For the text-containing cell, return its midpoint in (x, y) coordinate format. 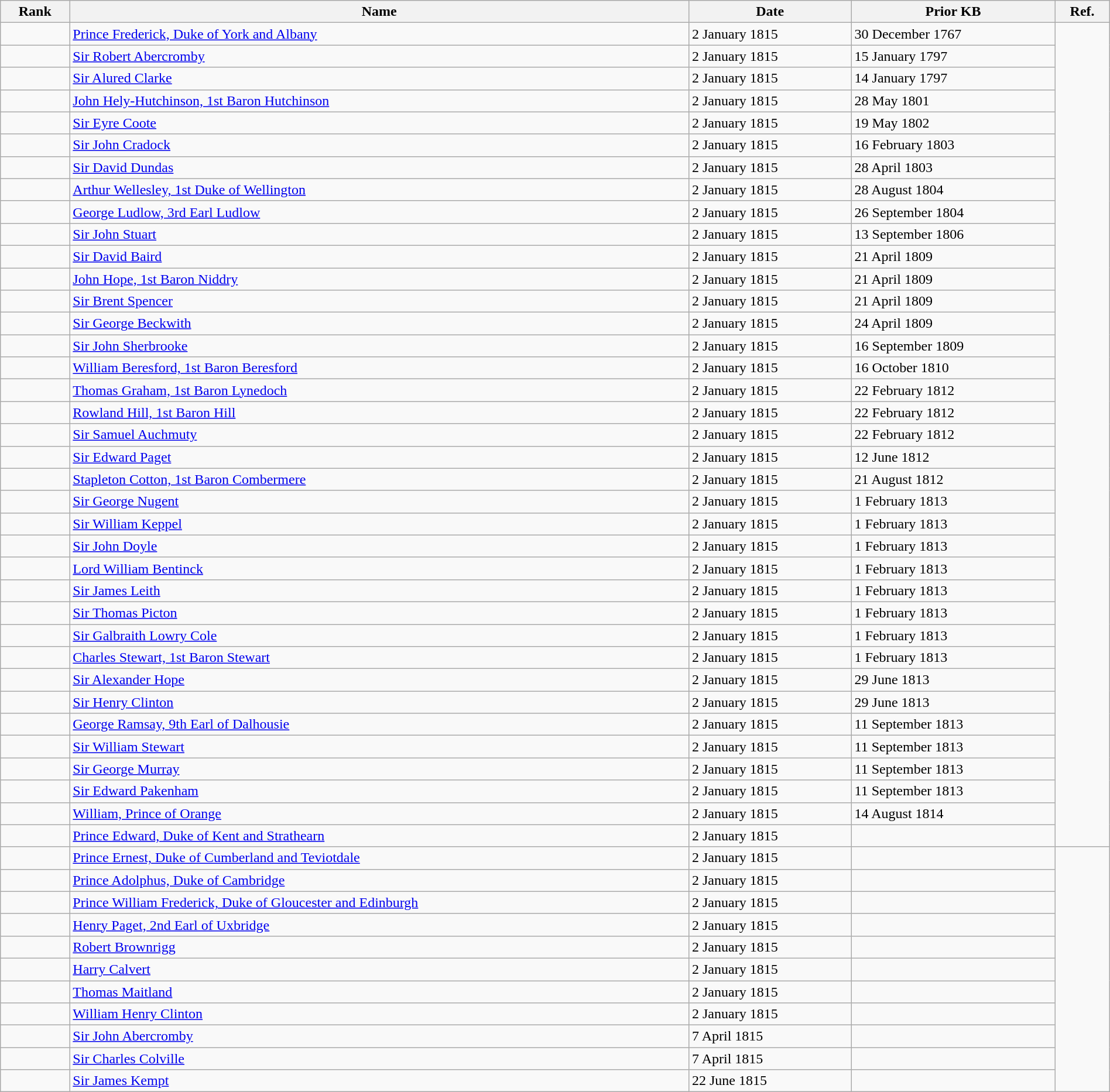
Prince Frederick, Duke of York and Albany (379, 34)
Sir William Stewart (379, 747)
Sir George Nugent (379, 502)
Stapleton Cotton, 1st Baron Combermere (379, 479)
16 September 1809 (953, 346)
14 January 1797 (953, 78)
Sir David Baird (379, 256)
Date (770, 12)
Lord William Bentinck (379, 568)
Prince Adolphus, Duke of Cambridge (379, 880)
Sir John Cradock (379, 145)
Sir James Kempt (379, 1081)
Thomas Graham, 1st Baron Lynedoch (379, 390)
John Hope, 1st Baron Niddry (379, 279)
Prince William Frederick, Duke of Gloucester and Edinburgh (379, 902)
Sir William Keppel (379, 524)
Sir Samuel Auchmuty (379, 435)
Sir Alexander Hope (379, 680)
Prince Edward, Duke of Kent and Strathearn (379, 836)
Sir Alured Clarke (379, 78)
Henry Paget, 2nd Earl of Uxbridge (379, 925)
15 January 1797 (953, 56)
Charles Stewart, 1st Baron Stewart (379, 658)
Sir George Murray (379, 769)
Ref. (1082, 12)
12 June 1812 (953, 457)
Prince Ernest, Duke of Cumberland and Teviotdale (379, 858)
Robert Brownrigg (379, 947)
19 May 1802 (953, 123)
Sir John Stuart (379, 234)
George Ramsay, 9th Earl of Dalhousie (379, 724)
John Hely-Hutchinson, 1st Baron Hutchinson (379, 101)
Name (379, 12)
Sir Charles Colville (379, 1059)
22 June 1815 (770, 1081)
16 February 1803 (953, 145)
Sir Henry Clinton (379, 702)
Sir James Leith (379, 590)
Sir John Sherbrooke (379, 346)
Sir John Abercromby (379, 1036)
Sir Robert Abercromby (379, 56)
28 May 1801 (953, 101)
Sir Edward Paget (379, 457)
28 August 1804 (953, 190)
Sir Galbraith Lowry Cole (379, 635)
21 August 1812 (953, 479)
Sir Edward Pakenham (379, 791)
16 October 1810 (953, 368)
Rank (35, 12)
Sir Eyre Coote (379, 123)
Sir Thomas Picton (379, 613)
Harry Calvert (379, 969)
Sir John Doyle (379, 546)
26 September 1804 (953, 212)
Prior KB (953, 12)
William, Prince of Orange (379, 813)
24 April 1809 (953, 324)
Thomas Maitland (379, 992)
Sir Brent Spencer (379, 301)
28 April 1803 (953, 167)
Sir David Dundas (379, 167)
William Beresford, 1st Baron Beresford (379, 368)
George Ludlow, 3rd Earl Ludlow (379, 212)
Rowland Hill, 1st Baron Hill (379, 413)
William Henry Clinton (379, 1014)
13 September 1806 (953, 234)
Arthur Wellesley, 1st Duke of Wellington (379, 190)
14 August 1814 (953, 813)
30 December 1767 (953, 34)
Sir George Beckwith (379, 324)
